Return [x, y] of the center of cell containing provided text 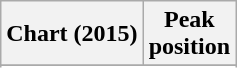
Peakposition [189, 34]
Chart (2015) [72, 34]
